Identify which cell holds the provided text, then report its [X, Y] central coordinate. 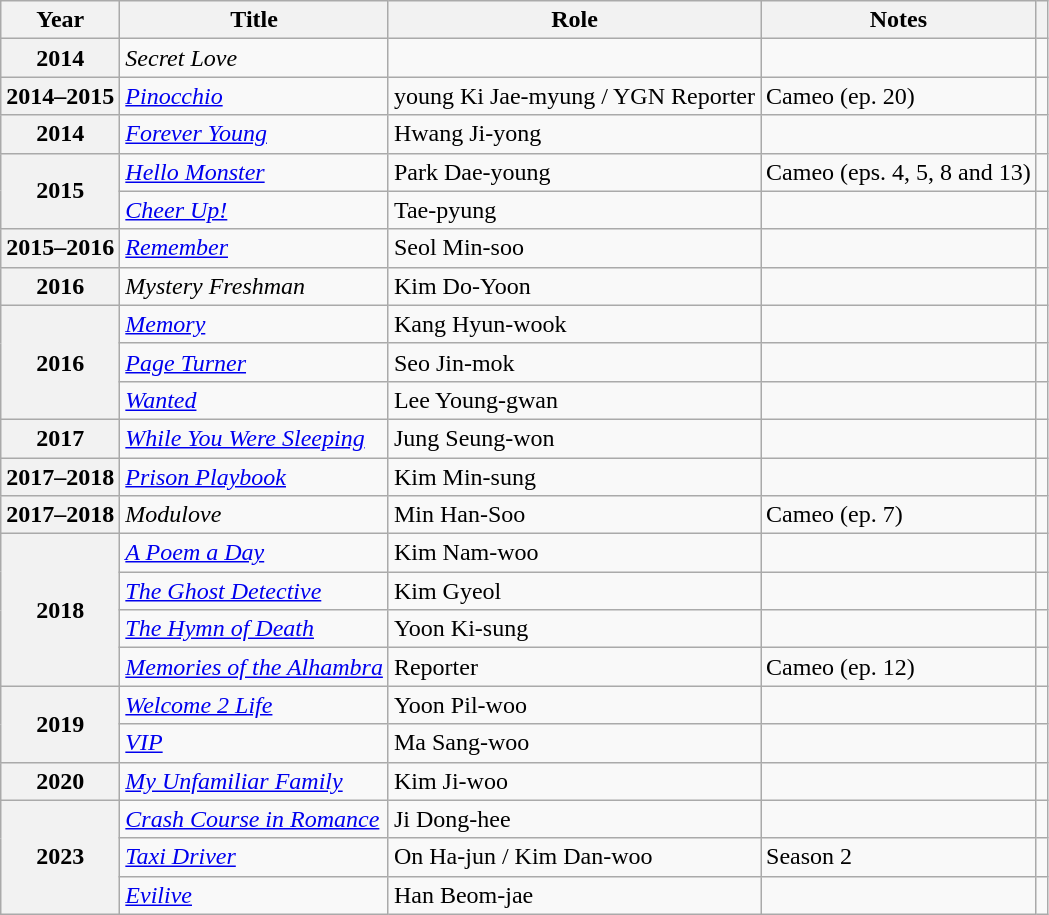
Cameo (eps. 4, 5, 8 and 13) [899, 172]
On Ha-jun / Kim Dan-woo [574, 857]
Page Turner [254, 362]
Secret Love [254, 58]
Cameo (ep. 20) [899, 96]
Hello Monster [254, 172]
Han Beom-jae [574, 895]
Seo Jin-mok [574, 362]
Kim Nam-woo [574, 553]
Yoon Pil-woo [574, 705]
2014–2015 [60, 96]
Cheer Up! [254, 210]
While You Were Sleeping [254, 438]
2023 [60, 857]
My Unfamiliar Family [254, 781]
Title [254, 20]
Remember [254, 248]
Pinocchio [254, 96]
Season 2 [899, 857]
Kim Gyeol [574, 591]
Taxi Driver [254, 857]
Tae-pyung [574, 210]
Jung Seung-won [574, 438]
Memories of the Alhambra [254, 667]
A Poem a Day [254, 553]
VIP [254, 743]
Modulove [254, 515]
Kang Hyun-wook [574, 324]
Yoon Ki-sung [574, 629]
Role [574, 20]
Welcome 2 Life [254, 705]
Evilive [254, 895]
Min Han-Soo [574, 515]
Mystery Freshman [254, 286]
Kim Min-sung [574, 477]
2018 [60, 610]
Kim Ji-woo [574, 781]
Cameo (ep. 7) [899, 515]
Forever Young [254, 134]
2015 [60, 191]
Lee Young-gwan [574, 400]
The Hymn of Death [254, 629]
Wanted [254, 400]
Cameo (ep. 12) [899, 667]
The Ghost Detective [254, 591]
Memory [254, 324]
Kim Do-Yoon [574, 286]
2019 [60, 724]
Notes [899, 20]
Prison Playbook [254, 477]
2017 [60, 438]
Year [60, 20]
2020 [60, 781]
Reporter [574, 667]
Hwang Ji-yong [574, 134]
Seol Min-soo [574, 248]
young Ki Jae-myung / YGN Reporter [574, 96]
2015–2016 [60, 248]
Ma Sang-woo [574, 743]
Ji Dong-hee [574, 819]
Crash Course in Romance [254, 819]
Park Dae-young [574, 172]
